Capture the cell that displays the provided text and extract its [X, Y] central coordinate. 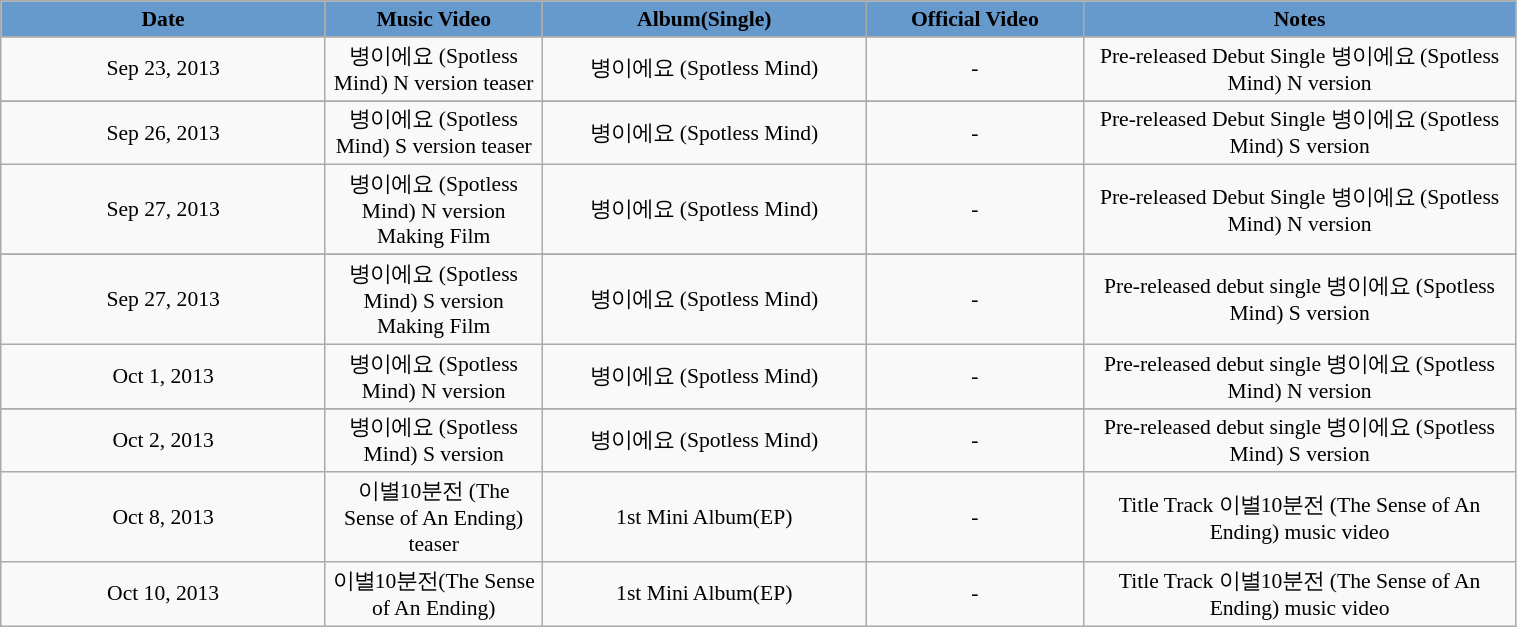
이별10분전(The Sense of An Ending) [433, 594]
Oct 1, 2013 [164, 376]
Oct 8, 2013 [164, 518]
Pre-released Debut Single 병이에요 (Spotless Mind) S version [1300, 133]
Sep 26, 2013 [164, 133]
Oct 10, 2013 [164, 594]
Official Video [975, 19]
Music Video [433, 19]
Oct 2, 2013 [164, 440]
Pre-released debut single 병이에요 (Spotless Mind) N version [1300, 376]
이별10분전 (The Sense of An Ending) teaser [433, 518]
병이에요 (Spotless Mind) N version teaser [433, 69]
Sep 23, 2013 [164, 69]
병이에요 (Spotless Mind) S version [433, 440]
병이에요 (Spotless Mind) N version Making Film [433, 210]
병이에요 (Spotless Mind) N version [433, 376]
Album(Single) [704, 19]
Date [164, 19]
병이에요 (Spotless Mind) S version Making Film [433, 300]
병이에요 (Spotless Mind) S version teaser [433, 133]
Notes [1300, 19]
